Return [x, y] of the center of cell containing provided text 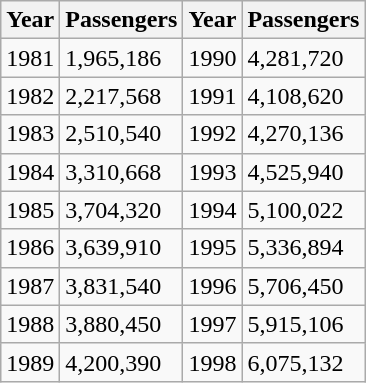
5,100,022 [304, 210]
1987 [30, 286]
1989 [30, 362]
1988 [30, 324]
2,510,540 [122, 134]
5,915,106 [304, 324]
1995 [212, 248]
3,704,320 [122, 210]
1993 [212, 172]
6,075,132 [304, 362]
1984 [30, 172]
5,706,450 [304, 286]
4,281,720 [304, 58]
4,108,620 [304, 96]
2,217,568 [122, 96]
3,831,540 [122, 286]
1991 [212, 96]
3,310,668 [122, 172]
1985 [30, 210]
1990 [212, 58]
1982 [30, 96]
5,336,894 [304, 248]
1986 [30, 248]
3,880,450 [122, 324]
1981 [30, 58]
4,200,390 [122, 362]
4,270,136 [304, 134]
3,639,910 [122, 248]
1,965,186 [122, 58]
1992 [212, 134]
4,525,940 [304, 172]
1994 [212, 210]
1998 [212, 362]
1983 [30, 134]
1997 [212, 324]
1996 [212, 286]
